Pinpoint the cell where the given text exists, returning its (X, Y) midpoint coordinate. 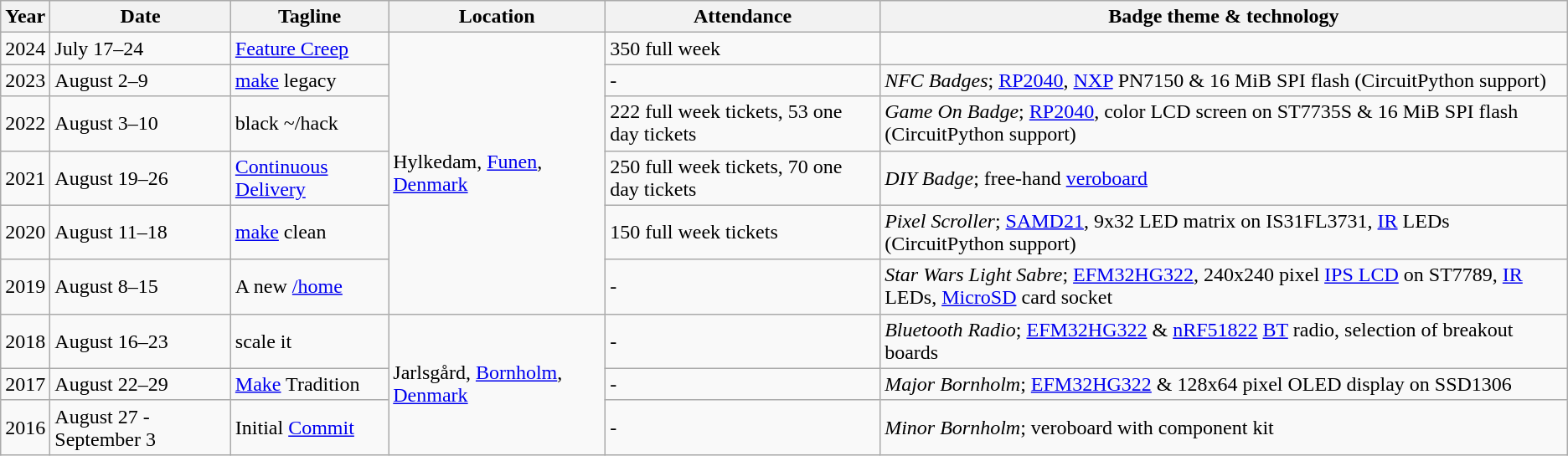
Game On Badge; RP2040, color LCD screen on ST7735S & 16 MiB SPI flash (CircuitPython support) (1225, 124)
Location (498, 17)
A new /home (309, 286)
2017 (25, 384)
150 full week tickets (743, 233)
Pixel Scroller; SAMD21, 9x32 LED matrix on IS31FL3731, IR LEDs (CircuitPython support) (1225, 233)
Tagline (309, 17)
2020 (25, 233)
Initial Commit (309, 427)
July 17–24 (141, 49)
350 full week (743, 49)
2016 (25, 427)
DIY Badge; free-hand veroboard (1225, 177)
Continuous Delivery (309, 177)
scale it (309, 341)
2019 (25, 286)
2018 (25, 341)
Minor Bornholm; veroboard with component kit (1225, 427)
Jarlsgård, Bornholm, Denmark (498, 384)
August 27 - September 3 (141, 427)
2024 (25, 49)
August 16–23 (141, 341)
August 11–18 (141, 233)
2023 (25, 80)
Make Tradition (309, 384)
black ~/hack (309, 124)
August 2–9 (141, 80)
Major Bornholm; EFM32HG322 & 128x64 pixel OLED display on SSD1306 (1225, 384)
Attendance (743, 17)
Star Wars Light Sabre; EFM32HG322, 240x240 pixel IPS LCD on ST7789, IR LEDs, MicroSD card socket (1225, 286)
NFC Badges; RP2040, NXP PN7150 & 16 MiB SPI flash (CircuitPython support) (1225, 80)
August 3–10 (141, 124)
2022 (25, 124)
2021 (25, 177)
Badge theme & technology (1225, 17)
August 19–26 (141, 177)
August 8–15 (141, 286)
Date (141, 17)
Year (25, 17)
Hylkedam, Funen, Denmark (498, 173)
August 22–29 (141, 384)
Bluetooth Radio; EFM32HG322 & nRF51822 BT radio, selection of breakout boards (1225, 341)
222 full week tickets, 53 one day tickets (743, 124)
250 full week tickets, 70 one day tickets (743, 177)
Feature Creep (309, 49)
make clean (309, 233)
make legacy (309, 80)
